Output the (X, Y) coordinate of the center of the cell containing the given text.  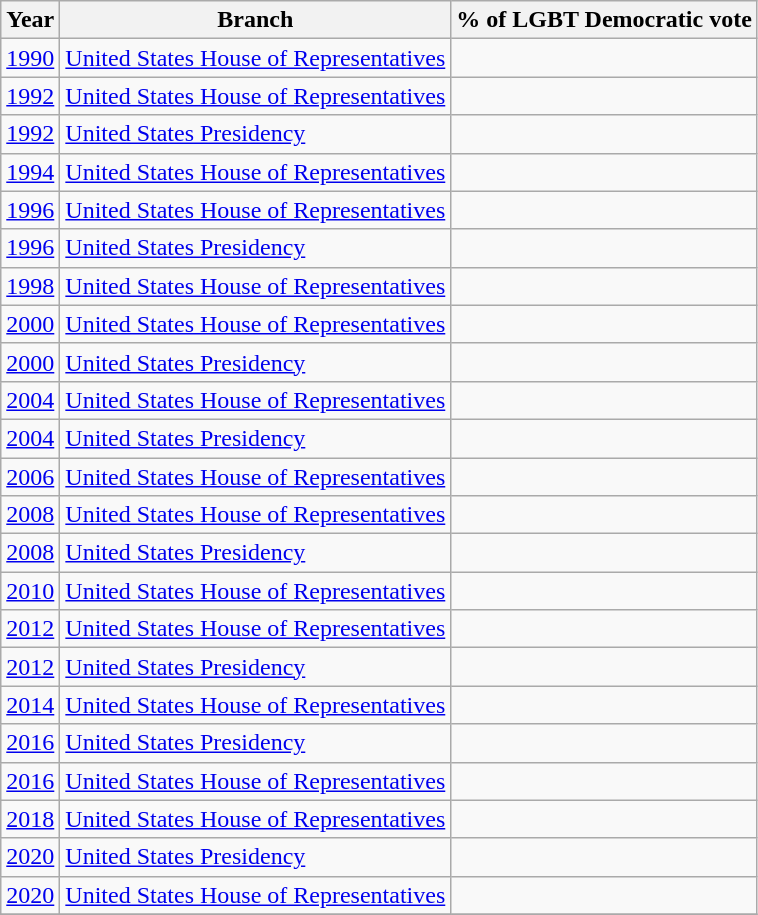
2018 (30, 819)
2014 (30, 705)
1994 (30, 172)
1998 (30, 286)
2010 (30, 591)
2006 (30, 477)
Year (30, 20)
Branch (256, 20)
1990 (30, 58)
% of LGBT Democratic vote (604, 20)
